Pinpoint the cell where the given text exists, returning its [X, Y] midpoint coordinate. 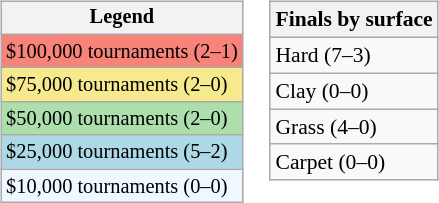
$100,000 tournaments (2–1) [122, 51]
$75,000 tournaments (2–0) [122, 85]
Hard (7–3) [354, 55]
Clay (0–0) [354, 91]
Finals by surface [354, 20]
Legend [122, 18]
$25,000 tournaments (5–2) [122, 152]
$50,000 tournaments (2–0) [122, 119]
Grass (4–0) [354, 127]
Carpet (0–0) [354, 162]
$10,000 tournaments (0–0) [122, 186]
